Extract the [x, y] coordinate from the center of the cell holding the provided text.  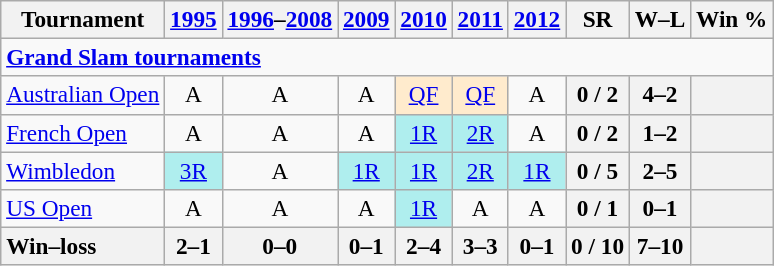
1–2 [660, 133]
Australian Open [83, 95]
Win–loss [83, 246]
2–5 [660, 170]
2011 [480, 19]
4–2 [660, 95]
3R [194, 170]
3–3 [480, 246]
0 / 5 [598, 170]
2–4 [424, 246]
2009 [366, 19]
SR [598, 19]
7–10 [660, 246]
0 / 1 [598, 208]
US Open [83, 208]
0–0 [280, 246]
French Open [83, 133]
2010 [424, 19]
1996–2008 [280, 19]
2–1 [194, 246]
Wimbledon [83, 170]
Grand Slam tournaments [387, 57]
W–L [660, 19]
Tournament [83, 19]
1995 [194, 19]
Win % [732, 19]
2012 [536, 19]
0 / 10 [598, 246]
